For the text-containing cell, return its midpoint in [X, Y] coordinate format. 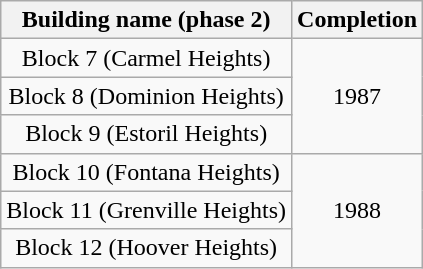
Block 9 (Estoril Heights) [146, 134]
Block 12 (Hoover Heights) [146, 248]
Block 11 (Grenville Heights) [146, 210]
Completion [358, 20]
Block 7 (Carmel Heights) [146, 58]
Block 8 (Dominion Heights) [146, 96]
1988 [358, 210]
Block 10 (Fontana Heights) [146, 172]
Building name (phase 2) [146, 20]
1987 [358, 96]
